Detect which cell encompasses the target text, then output its [X, Y] center coordinate. 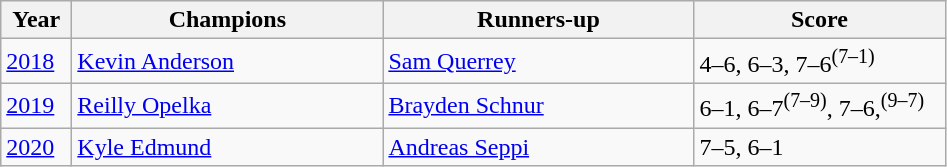
7–5, 6–1 [820, 147]
Andreas Seppi [538, 147]
2020 [36, 147]
Brayden Schnur [538, 106]
2018 [36, 62]
Year [36, 20]
Kyle Edmund [228, 147]
Reilly Opelka [228, 106]
Score [820, 20]
6–1, 6–7(7–9), 7–6,(9–7) [820, 106]
Sam Querrey [538, 62]
2019 [36, 106]
4–6, 6–3, 7–6(7–1) [820, 62]
Champions [228, 20]
Runners-up [538, 20]
Kevin Anderson [228, 62]
